Return the [X, Y] coordinate for the center point of the cell that contains the specified text.  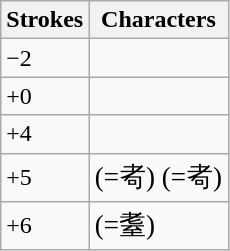
+6 [45, 225]
+0 [45, 96]
Characters [158, 20]
+5 [45, 177]
(=耋) [158, 225]
Strokes [45, 20]
−2 [45, 58]
+4 [45, 134]
(=耇) (=耇) [158, 177]
